Provide the (x, y) coordinate of the cell's center where the given text is located.  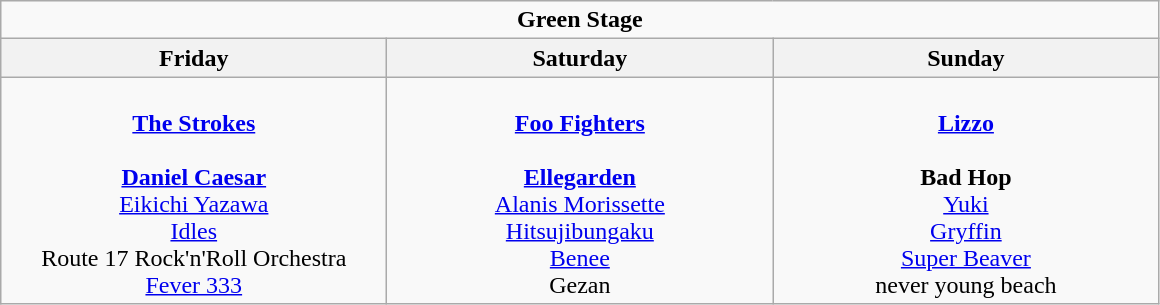
Sunday (966, 58)
Friday (194, 58)
Lizzo Bad Hop Yuki Gryffin Super Beaver never young beach (966, 190)
Foo Fighters Ellegarden Alanis Morissette Hitsujibungaku Benee Gezan (580, 190)
Saturday (580, 58)
Green Stage (580, 20)
The Strokes Daniel Caesar Eikichi Yazawa Idles Route 17 Rock'n'Roll Orchestra Fever 333 (194, 190)
